Determine the [X, Y] coordinate at the center of the cell enclosing the given text.  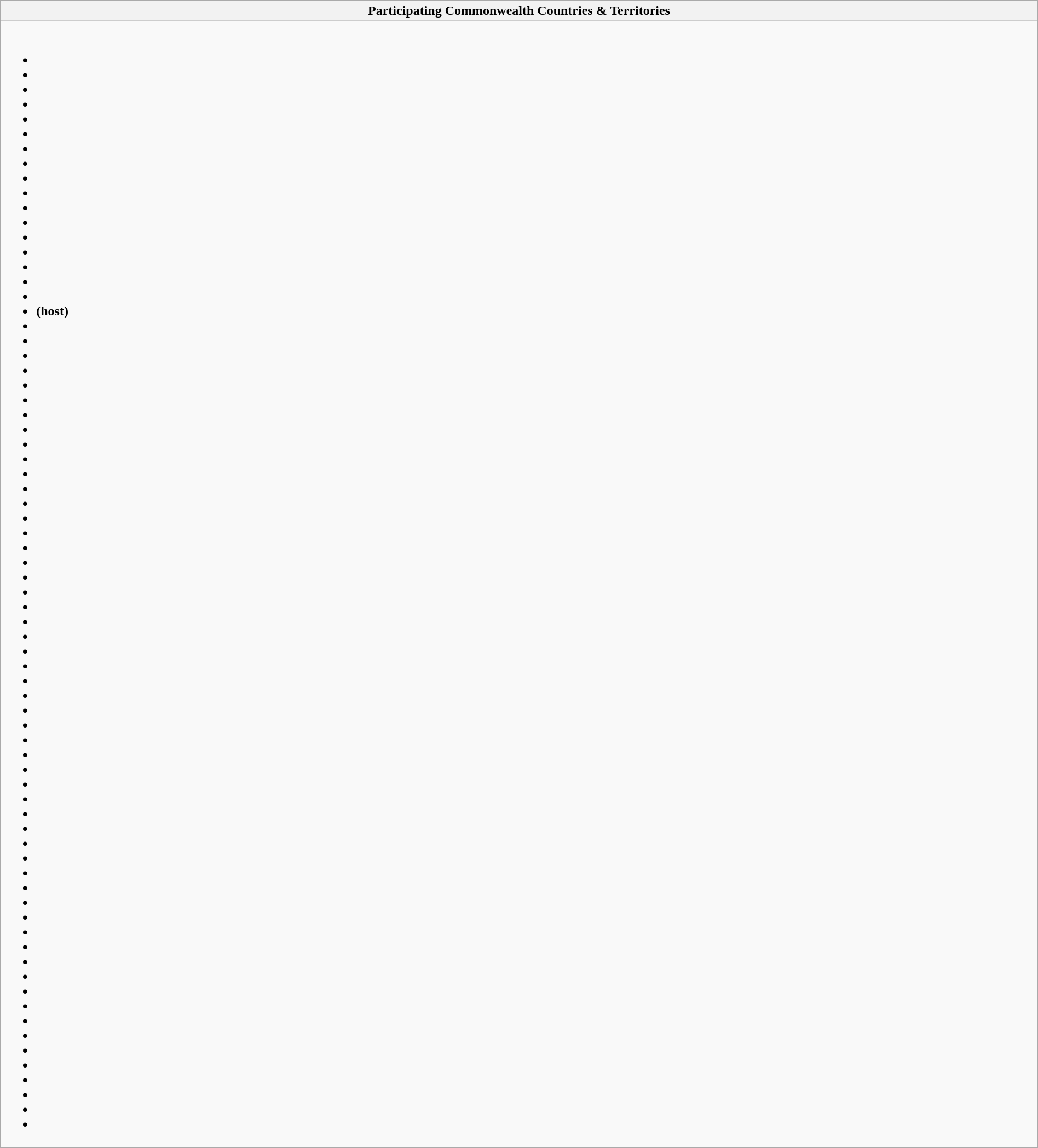
Participating Commonwealth Countries & Territories [519, 11]
(host) [519, 585]
